Search for the cell housing the specified text and yield its (x, y) center coordinate. 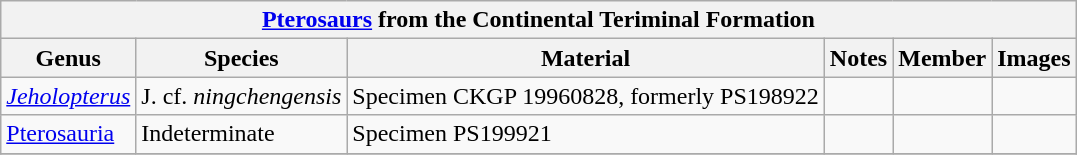
Material (586, 58)
Notes (858, 58)
Indeterminate (242, 134)
Genus (68, 58)
J. cf. ningchengensis (242, 96)
Specimen PS199921 (586, 134)
Species (242, 58)
Pterosaurs from the Continental Teriminal Formation (538, 20)
Pterosauria (68, 134)
Images (1034, 58)
Specimen CKGP 19960828, formerly PS198922 (586, 96)
Jeholopterus (68, 96)
Member (942, 58)
